Search for the cell housing the specified text and yield its [X, Y] center coordinate. 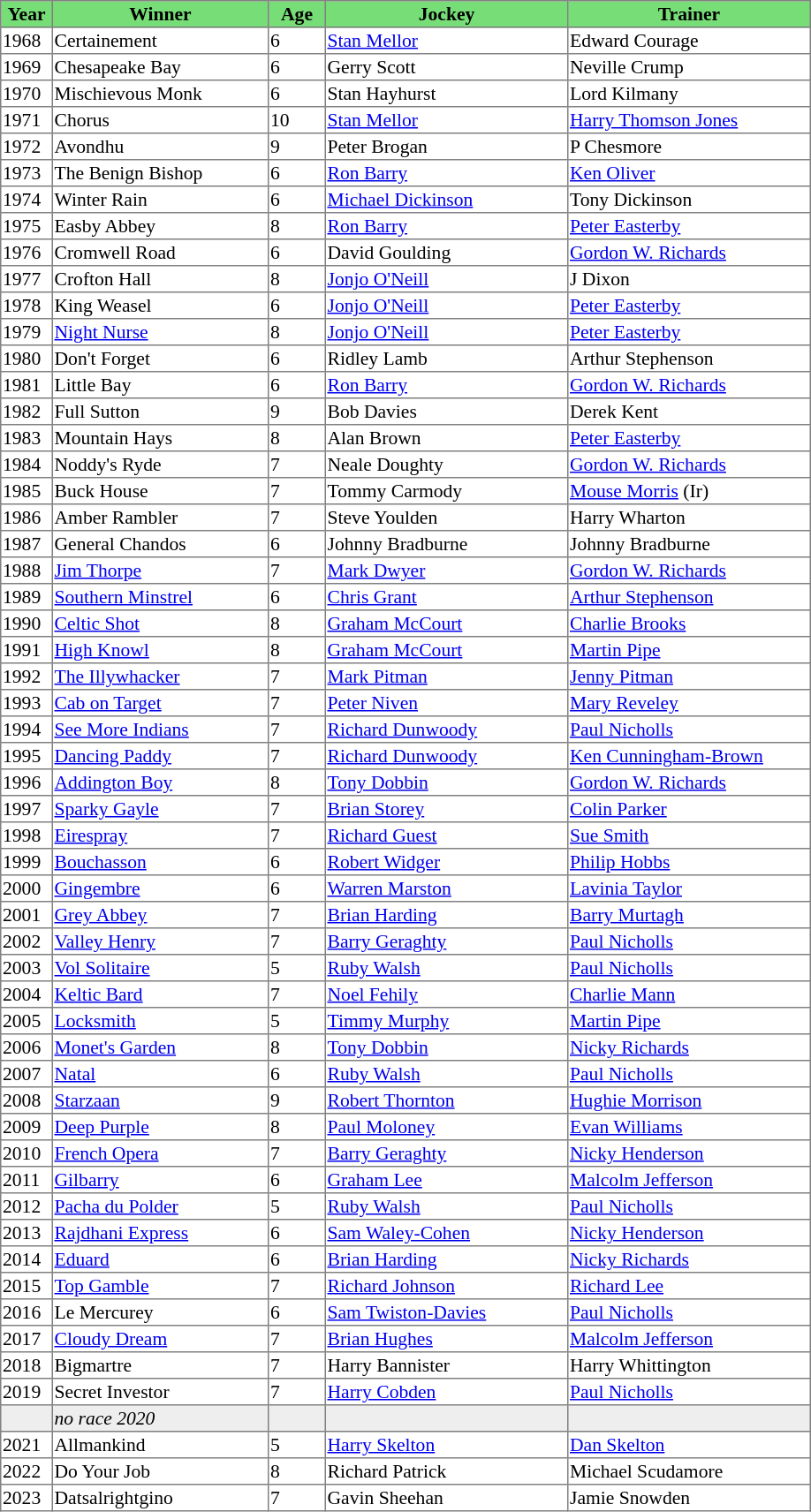
2007 [27, 1074]
1982 [27, 412]
Cloudy Dream [160, 1339]
Bigmartre [160, 1365]
Brian Storey [446, 809]
1995 [27, 756]
Ken Cunningham-Brown [689, 756]
Dancing Paddy [160, 756]
Mouse Morris (Ir) [689, 491]
2023 [27, 1498]
1972 [27, 147]
Stan Hayhurst [446, 94]
Datsalrightgino [160, 1498]
2004 [27, 994]
Sparky Gayle [160, 809]
Gilbarry [160, 1180]
High Knowl [160, 650]
1969 [27, 67]
Do Your Job [160, 1471]
2012 [27, 1206]
2017 [27, 1339]
Chesapeake Bay [160, 67]
Eduard [160, 1259]
Michael Dickinson [446, 200]
2009 [27, 1127]
Pacha du Polder [160, 1206]
Cab on Target [160, 703]
1987 [27, 544]
1977 [27, 279]
2011 [27, 1180]
Paul Moloney [446, 1127]
Jenny Pitman [689, 677]
Gavin Sheehan [446, 1498]
Natal [160, 1074]
Lavinia Taylor [689, 888]
Noel Fehily [446, 994]
Easby Abbey [160, 226]
Mischievous Monk [160, 94]
2016 [27, 1312]
The Benign Bishop [160, 173]
Mark Pitman [446, 677]
1974 [27, 200]
Bouchasson [160, 862]
Philip Hobbs [689, 862]
Brian Hughes [446, 1339]
Starzaan [160, 1100]
Allmankind [160, 1445]
Richard Johnson [446, 1286]
Richard Patrick [446, 1471]
Steve Youlden [446, 518]
Ken Oliver [689, 173]
Buck House [160, 491]
Avondhu [160, 147]
Crofton Hall [160, 279]
1983 [27, 438]
Harry Bannister [446, 1365]
Vol Solitaire [160, 968]
David Goulding [446, 253]
Harry Whittington [689, 1365]
2019 [27, 1392]
1986 [27, 518]
Addington Boy [160, 782]
Richard Guest [446, 835]
no race 2020 [160, 1418]
King Weasel [160, 306]
Le Mercurey [160, 1312]
Warren Marston [446, 888]
French Opera [160, 1153]
Colin Parker [689, 809]
Harry Skelton [446, 1445]
Graham Lee [446, 1180]
Jamie Snowden [689, 1498]
1984 [27, 465]
1989 [27, 597]
Sue Smith [689, 835]
Evan Williams [689, 1127]
Trainer [689, 14]
1985 [27, 491]
Charlie Mann [689, 994]
1988 [27, 571]
2006 [27, 1047]
Southern Minstrel [160, 597]
2003 [27, 968]
2018 [27, 1365]
Locksmith [160, 1021]
Noddy's Ryde [160, 465]
1975 [27, 226]
Harry Thomson Jones [689, 120]
Mary Reveley [689, 703]
Harry Cobden [446, 1392]
1991 [27, 650]
Harry Wharton [689, 518]
Full Sutton [160, 412]
Cromwell Road [160, 253]
Derek Kent [689, 412]
Peter Niven [446, 703]
Timmy Murphy [446, 1021]
1976 [27, 253]
Gerry Scott [446, 67]
2015 [27, 1286]
Michael Scudamore [689, 1471]
Alan Brown [446, 438]
1973 [27, 173]
Charlie Brooks [689, 624]
Chris Grant [446, 597]
Valley Henry [160, 941]
Gingembre [160, 888]
Neville Crump [689, 67]
Tommy Carmody [446, 491]
P Chesmore [689, 147]
1970 [27, 94]
1997 [27, 809]
1971 [27, 120]
Peter Brogan [446, 147]
Amber Rambler [160, 518]
Secret Investor [160, 1392]
Year [27, 14]
Jim Thorpe [160, 571]
Neale Doughty [446, 465]
1979 [27, 332]
2005 [27, 1021]
J Dixon [689, 279]
See More Indians [160, 730]
2000 [27, 888]
Edward Courage [689, 41]
Certainement [160, 41]
Don't Forget [160, 359]
1978 [27, 306]
Celtic Shot [160, 624]
2010 [27, 1153]
1999 [27, 862]
Ridley Lamb [446, 359]
Chorus [160, 120]
Monet's Garden [160, 1047]
Top Gamble [160, 1286]
Mountain Hays [160, 438]
Robert Thornton [446, 1100]
2014 [27, 1259]
Little Bay [160, 385]
1990 [27, 624]
Robert Widger [446, 862]
Jockey [446, 14]
Age [297, 14]
1993 [27, 703]
1980 [27, 359]
Dan Skelton [689, 1445]
Keltic Bard [160, 994]
Sam Waley-Cohen [446, 1233]
Eirespray [160, 835]
Sam Twiston-Davies [446, 1312]
10 [297, 120]
1981 [27, 385]
Deep Purple [160, 1127]
Mark Dwyer [446, 571]
2008 [27, 1100]
Richard Lee [689, 1286]
1968 [27, 41]
Hughie Morrison [689, 1100]
1992 [27, 677]
2013 [27, 1233]
Grey Abbey [160, 915]
Rajdhani Express [160, 1233]
1998 [27, 835]
Night Nurse [160, 332]
2002 [27, 941]
The Illywhacker [160, 677]
Tony Dickinson [689, 200]
2022 [27, 1471]
Winner [160, 14]
Lord Kilmany [689, 94]
Winter Rain [160, 200]
Bob Davies [446, 412]
1996 [27, 782]
2021 [27, 1445]
1994 [27, 730]
Barry Murtagh [689, 915]
General Chandos [160, 544]
2001 [27, 915]
